For the text-containing cell, return its midpoint in [X, Y] coordinate format. 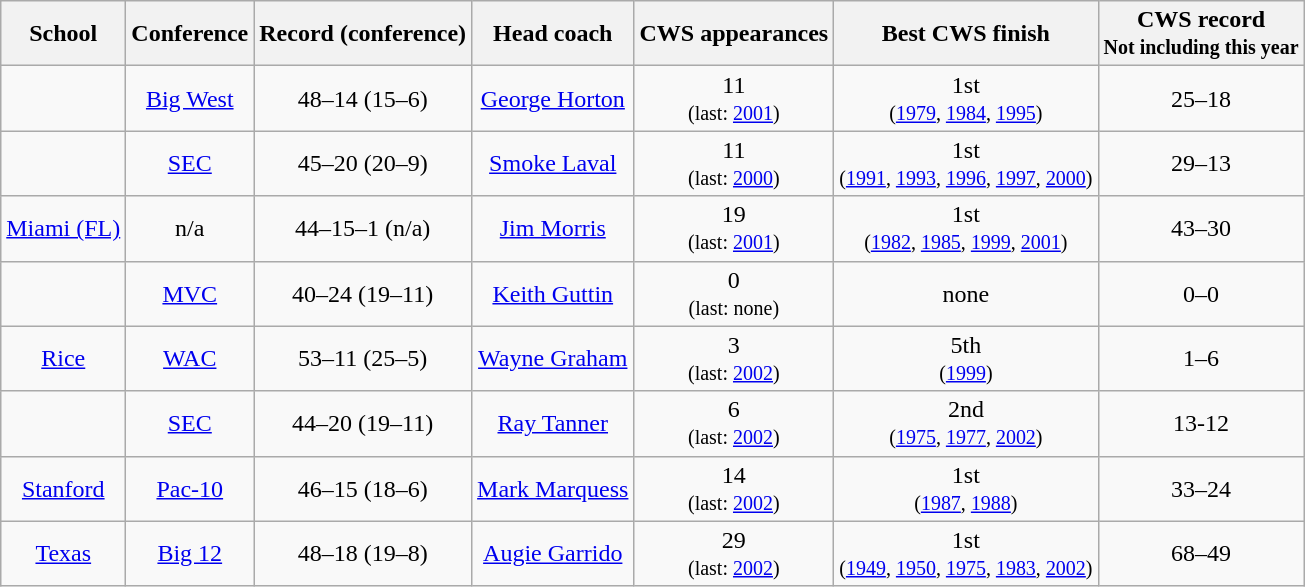
44–15–1 (n/a) [363, 228]
45–20 (20–9) [363, 164]
Pac-10 [190, 488]
Jim Morris [553, 228]
Smoke Laval [553, 164]
5th(1999) [966, 358]
43–30 [1201, 228]
WAC [190, 358]
1st(1991, 1993, 1996, 1997, 2000) [966, 164]
6(last: 2002) [734, 424]
Miami (FL) [64, 228]
George Horton [553, 98]
1st(1949, 1950, 1975, 1983, 2002) [966, 554]
33–24 [1201, 488]
Stanford [64, 488]
Head coach [553, 34]
44–20 (19–11) [363, 424]
11(last: 2000) [734, 164]
Big West [190, 98]
40–24 (19–11) [363, 294]
Texas [64, 554]
48–14 (15–6) [363, 98]
Augie Garrido [553, 554]
2nd(1975, 1977, 2002) [966, 424]
MVC [190, 294]
14(last: 2002) [734, 488]
n/a [190, 228]
53–11 (25–5) [363, 358]
Record (conference) [363, 34]
29–13 [1201, 164]
3(last: 2002) [734, 358]
Mark Marquess [553, 488]
46–15 (18–6) [363, 488]
Rice [64, 358]
Big 12 [190, 554]
CWS appearances [734, 34]
11(last: 2001) [734, 98]
CWS recordNot including this year [1201, 34]
none [966, 294]
Best CWS finish [966, 34]
25–18 [1201, 98]
68–49 [1201, 554]
School [64, 34]
Ray Tanner [553, 424]
19(last: 2001) [734, 228]
Conference [190, 34]
1st(1982, 1985, 1999, 2001) [966, 228]
1–6 [1201, 358]
0–0 [1201, 294]
0(last: none) [734, 294]
1st(1979, 1984, 1995) [966, 98]
1st(1987, 1988) [966, 488]
Wayne Graham [553, 358]
29(last: 2002) [734, 554]
Keith Guttin [553, 294]
48–18 (19–8) [363, 554]
13-12 [1201, 424]
